For the text-containing cell, return its midpoint in (x, y) coordinate format. 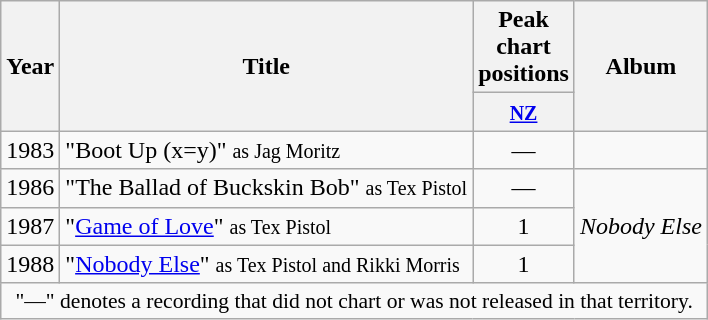
"The Ballad of Buckskin Bob" as Tex Pistol (266, 188)
1983 (30, 150)
1987 (30, 226)
"Game of Love" as Tex Pistol (266, 226)
NZ (524, 112)
"—" denotes a recording that did not chart or was not released in that territory. (354, 301)
Year (30, 66)
Album (640, 66)
"Nobody Else" as Tex Pistol and Rikki Morris (266, 264)
"Boot Up (x=y)" as Jag Moritz (266, 150)
Nobody Else (640, 226)
Peak chart positions (524, 47)
1986 (30, 188)
Title (266, 66)
1988 (30, 264)
